Search for the cell housing the specified text and yield its (X, Y) center coordinate. 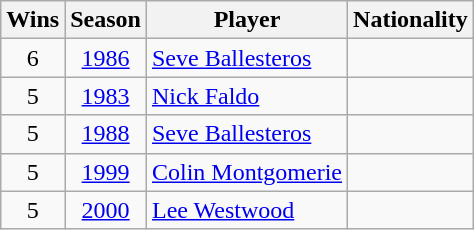
Nick Faldo (246, 96)
Colin Montgomerie (246, 172)
1986 (106, 58)
Nationality (411, 20)
1988 (106, 134)
2000 (106, 210)
Season (106, 20)
1983 (106, 96)
6 (33, 58)
1999 (106, 172)
Player (246, 20)
Lee Westwood (246, 210)
Wins (33, 20)
